Search for the cell housing the specified text and yield its [x, y] center coordinate. 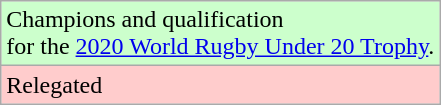
Champions and qualificationfor the 2020 World Rugby Under 20 Trophy. [220, 34]
Relegated [220, 85]
